Capture the cell that displays the provided text and extract its (x, y) central coordinate. 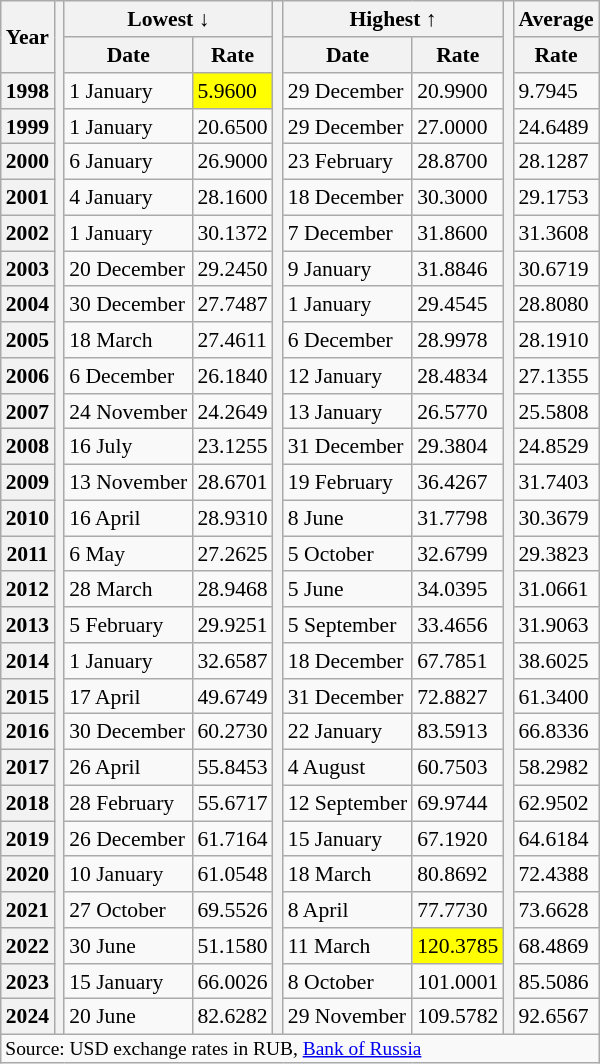
28.6701 (232, 482)
13 January (348, 411)
26.5770 (458, 411)
30 June (128, 946)
32.6799 (458, 554)
30.1372 (232, 233)
55.6717 (232, 803)
72.4388 (556, 874)
5.9600 (232, 91)
Highest ↑ (393, 19)
29 November (348, 1017)
2016 (28, 732)
16 April (128, 518)
26 April (128, 767)
9.7945 (556, 91)
31.3608 (556, 233)
2007 (28, 411)
72.8827 (458, 696)
66.0026 (232, 981)
Average (556, 19)
31.7798 (458, 518)
24 November (128, 411)
49.6749 (232, 696)
2008 (28, 447)
38.6025 (556, 661)
4 August (348, 767)
20.6500 (232, 126)
64.6184 (556, 839)
7 December (348, 233)
28 March (128, 589)
30.3000 (458, 197)
109.5782 (458, 1017)
22 January (348, 732)
29.3804 (458, 447)
77.7730 (458, 910)
11 March (348, 946)
1999 (28, 126)
2013 (28, 625)
2006 (28, 376)
27.0000 (458, 126)
67.7851 (458, 661)
2018 (28, 803)
28.9310 (232, 518)
20 June (128, 1017)
33.4656 (458, 625)
2012 (28, 589)
66.8336 (556, 732)
Lowest ↓ (168, 19)
6 January (128, 162)
2009 (28, 482)
2004 (28, 304)
31.8600 (458, 233)
28.9978 (458, 340)
8 April (348, 910)
10 January (128, 874)
61.0548 (232, 874)
26.9000 (232, 162)
2005 (28, 340)
31.7403 (556, 482)
2014 (28, 661)
2015 (28, 696)
24.2649 (232, 411)
28.1600 (232, 197)
2003 (28, 269)
85.5086 (556, 981)
20 December (128, 269)
12 September (348, 803)
31.8846 (458, 269)
2002 (28, 233)
28.1910 (556, 340)
80.8692 (458, 874)
60.2730 (232, 732)
120.3785 (458, 946)
27 October (128, 910)
2017 (28, 767)
29.1753 (556, 197)
28.4834 (458, 376)
28.1287 (556, 162)
5 February (128, 625)
17 April (128, 696)
20.9900 (458, 91)
29.3823 (556, 554)
2000 (28, 162)
29.4545 (458, 304)
25.5808 (556, 411)
61.3400 (556, 696)
31.0661 (556, 589)
31.9063 (556, 625)
26 December (128, 839)
9 January (348, 269)
58.2982 (556, 767)
2019 (28, 839)
8 October (348, 981)
23.1255 (232, 447)
2021 (28, 910)
8 June (348, 518)
6 May (128, 554)
27.7487 (232, 304)
Year (28, 36)
62.9502 (556, 803)
4 January (128, 197)
61.7164 (232, 839)
55.8453 (232, 767)
101.0001 (458, 981)
28.8700 (458, 162)
Source: USD exchange rates in RUB, Bank of Russia (300, 1048)
28.9468 (232, 589)
2024 (28, 1017)
27.2625 (232, 554)
69.9744 (458, 803)
5 October (348, 554)
60.7503 (458, 767)
36.4267 (458, 482)
2001 (28, 197)
2020 (28, 874)
29.9251 (232, 625)
24.8529 (556, 447)
26.1840 (232, 376)
83.5913 (458, 732)
2010 (28, 518)
82.6282 (232, 1017)
27.4611 (232, 340)
27.1355 (556, 376)
19 February (348, 482)
24.6489 (556, 126)
30.6719 (556, 269)
12 January (348, 376)
32.6587 (232, 661)
73.6628 (556, 910)
2023 (28, 981)
23 February (348, 162)
1998 (28, 91)
51.1580 (232, 946)
5 June (348, 589)
34.0395 (458, 589)
68.4869 (556, 946)
67.1920 (458, 839)
69.5526 (232, 910)
28 February (128, 803)
5 September (348, 625)
16 July (128, 447)
30.3679 (556, 518)
2011 (28, 554)
29.2450 (232, 269)
13 November (128, 482)
28.8080 (556, 304)
2022 (28, 946)
92.6567 (556, 1017)
